From the cell containing the given text, extract its center point as [X, Y] coordinate. 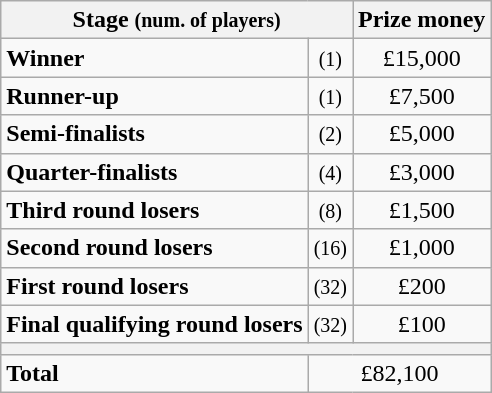
£82,100 [400, 373]
Prize money [421, 20]
Stage (num. of players) [177, 20]
£5,000 [421, 134]
Second round losers [154, 248]
(2) [330, 134]
(16) [330, 248]
Final qualifying round losers [154, 324]
£15,000 [421, 58]
Quarter-finalists [154, 172]
(4) [330, 172]
Third round losers [154, 210]
£1,000 [421, 248]
£7,500 [421, 96]
(8) [330, 210]
First round losers [154, 286]
Semi-finalists [154, 134]
£1,500 [421, 210]
Winner [154, 58]
£200 [421, 286]
£3,000 [421, 172]
£100 [421, 324]
Total [154, 373]
Runner-up [154, 96]
